For the text-containing cell, return its midpoint in (x, y) coordinate format. 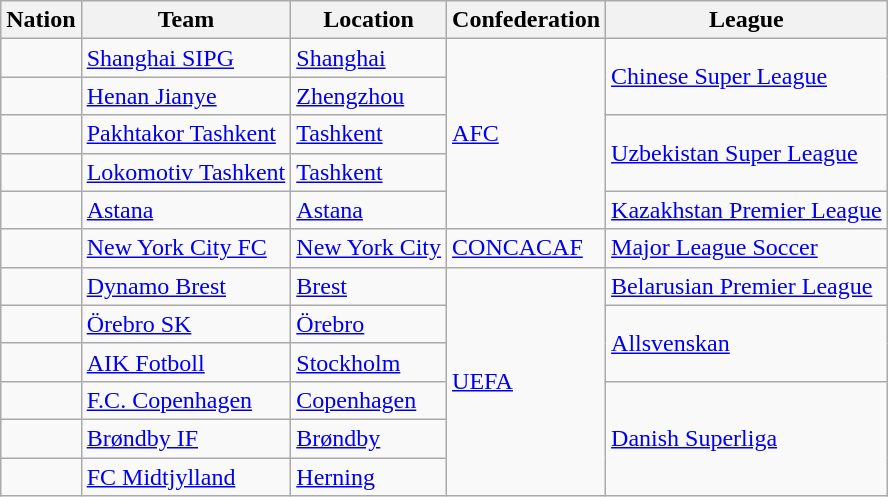
New York City FC (186, 248)
Pakhtakor Tashkent (186, 134)
Zhengzhou (369, 96)
FC Midtjylland (186, 477)
Lokomotiv Tashkent (186, 172)
Shanghai SIPG (186, 58)
Belarusian Premier League (747, 286)
AIK Fotboll (186, 362)
Major League Soccer (747, 248)
Team (186, 20)
Brøndby IF (186, 438)
Copenhagen (369, 400)
Location (369, 20)
Confederation (526, 20)
League (747, 20)
Kazakhstan Premier League (747, 210)
Örebro SK (186, 324)
Chinese Super League (747, 77)
UEFA (526, 381)
Örebro (369, 324)
Brest (369, 286)
Uzbekistan Super League (747, 153)
F.C. Copenhagen (186, 400)
Herning (369, 477)
Henan Jianye (186, 96)
Brøndby (369, 438)
New York City (369, 248)
AFC (526, 134)
CONCACAF (526, 248)
Allsvenskan (747, 343)
Dynamo Brest (186, 286)
Shanghai (369, 58)
Nation (41, 20)
Stockholm (369, 362)
Danish Superliga (747, 438)
